Scan for the cell matching the given text and deliver its (X, Y) coordinate at center. 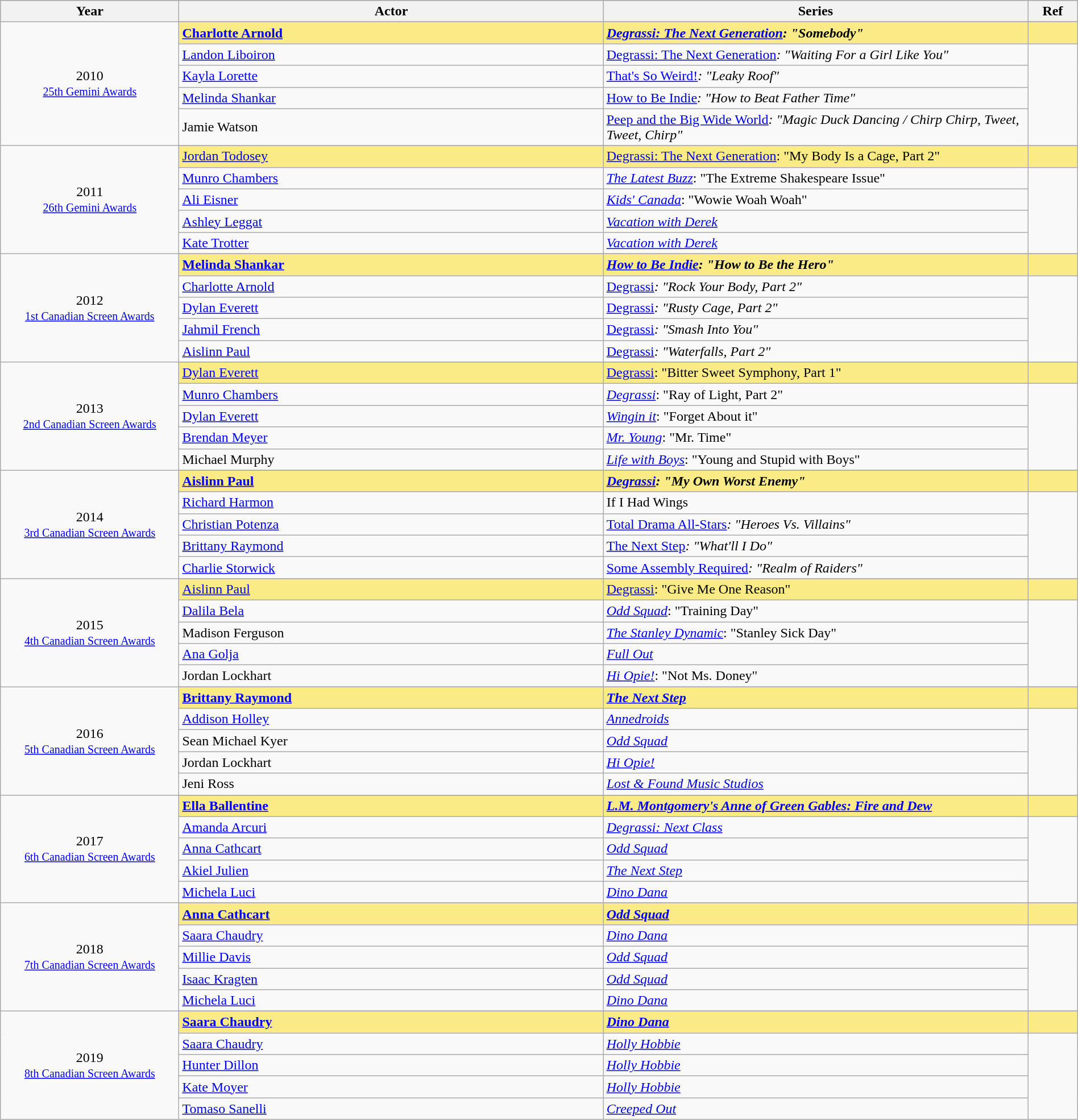
Landon Liboiron (391, 55)
Mr. Young: "Mr. Time" (815, 438)
Jeni Ross (391, 784)
Richard Harmon (391, 503)
Hi Opie!: "Not Ms. Doney" (815, 676)
Degrassi: "Give Me One Reason" (815, 589)
The Stanley Dynamic: "Stanley Sick Day" (815, 633)
Brendan Meyer (391, 438)
Michael Murphy (391, 459)
Ref (1053, 11)
2011 26th Gemini Awards (90, 200)
Total Drama All-Stars: "Heroes Vs. Villains" (815, 524)
Degrassi: "Ray of Light, Part 2" (815, 395)
Millie Davis (391, 957)
Some Assembly Required: "Realm of Raiders" (815, 567)
Christian Potenza (391, 524)
Ali Eisner (391, 200)
Degrassi: The Next Generation: "My Body Is a Cage, Part 2" (815, 156)
Degrassi: "Waterfalls, Part 2" (815, 351)
2018 7th Canadian Screen Awards (90, 957)
Kids' Canada: "Wowie Woah Woah" (815, 200)
Lost & Found Music Studios (815, 784)
L.M. Montgomery's Anne of Green Gables: Fire and Dew (815, 806)
Degrassi: "Rusty Cage, Part 2" (815, 308)
Isaac Kragten (391, 978)
Life with Boys: "Young and Stupid with Boys" (815, 459)
Degrassi: The Next Generation: "Somebody" (815, 33)
Degrassi: "Rock Your Body, Part 2" (815, 286)
Madison Ferguson (391, 633)
Kate Trotter (391, 243)
Full Out (815, 654)
Degrassi: The Next Generation: "Waiting For a Girl Like You" (815, 55)
How to Be Indie: "How to Beat Father Time" (815, 98)
2015 4th Canadian Screen Awards (90, 632)
2014 3rd Canadian Screen Awards (90, 524)
How to Be Indie: "How to Be the Hero" (815, 264)
Dalila Bela (391, 611)
Amanda Arcuri (391, 827)
If I Had Wings (815, 503)
Degrassi: "My Own Worst Enemy" (815, 481)
Addison Holley (391, 719)
Kate Moyer (391, 1087)
Akiel Julien (391, 870)
Degrassi: Next Class (815, 827)
Degrassi: "Bitter Sweet Symphony, Part 1" (815, 373)
The Latest Buzz: "The Extreme Shakespeare Issue" (815, 178)
Jordan Todosey (391, 156)
Peep and the Big Wide World: "Magic Duck Dancing / Chirp Chirp, Tweet, Tweet, Chirp" (815, 127)
Wingin it: "Forget About it" (815, 416)
2016 5th Canadian Screen Awards (90, 741)
Series (815, 11)
The Next Step: "What'll I Do" (815, 546)
Year (90, 11)
2013 2nd Canadian Screen Awards (90, 416)
Degrassi: "Smash Into You" (815, 330)
Ashley Leggat (391, 221)
Tomaso Sanelli (391, 1109)
Charlie Storwick (391, 567)
Jahmil French (391, 330)
2012 1st Canadian Screen Awards (90, 308)
Hi Opie! (815, 762)
Ella Ballentine (391, 806)
Jamie Watson (391, 127)
2010 25th Gemini Awards (90, 84)
Actor (391, 11)
2017 6th Canadian Screen Awards (90, 849)
Odd Squad: "Training Day" (815, 611)
Creeped Out (815, 1109)
Ana Golja (391, 654)
2019 8th Canadian Screen Awards (90, 1065)
Sean Michael Kyer (391, 741)
Annedroids (815, 719)
That's So Weird!: "Leaky Roof" (815, 76)
Kayla Lorette (391, 76)
Hunter Dillon (391, 1065)
